Detect which cell encompasses the target text, then output its [x, y] center coordinate. 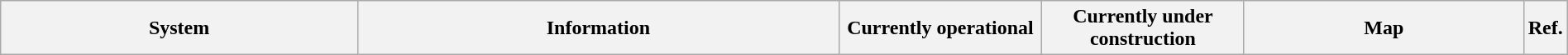
Currently under construction [1143, 28]
Ref. [1545, 28]
Map [1384, 28]
Information [598, 28]
System [179, 28]
Currently operational [939, 28]
